Extract the (x, y) coordinate from the center of the cell holding the provided text.  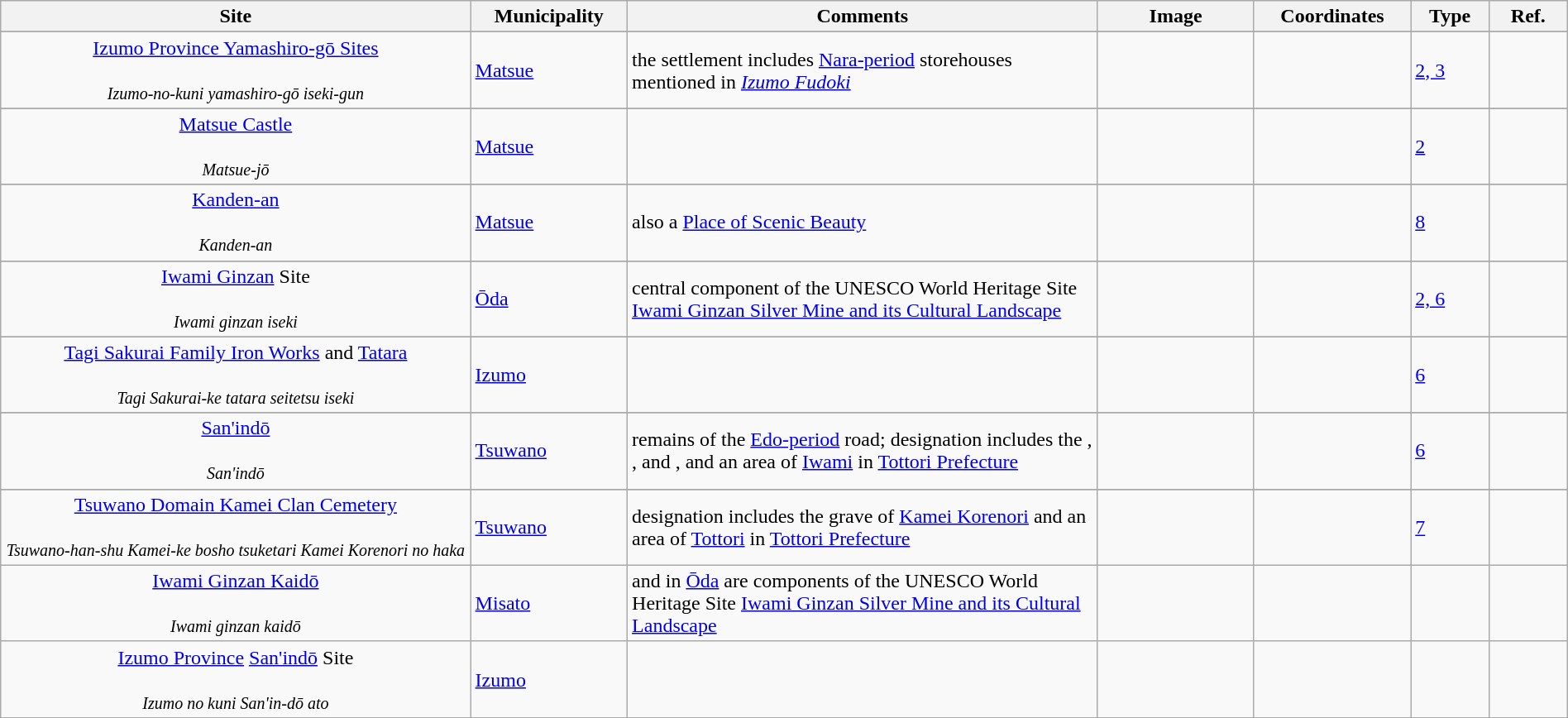
Comments (863, 17)
San'indōSan'indō (236, 451)
designation includes the grave of Kamei Korenori and an area of Tottori in Tottori Prefecture (863, 527)
Image (1176, 17)
Izumo Province Yamashiro-gō SitesIzumo-no-kuni yamashiro-gō iseki-gun (236, 70)
Ōda (549, 299)
Coordinates (1331, 17)
Type (1451, 17)
7 (1451, 527)
Municipality (549, 17)
the settlement includes Nara-period storehouses mentioned in Izumo Fudoki (863, 70)
Matsue CastleMatsue-jō (236, 146)
2 (1451, 146)
Iwami Ginzan SiteIwami ginzan iseki (236, 299)
central component of the UNESCO World Heritage Site Iwami Ginzan Silver Mine and its Cultural Landscape (863, 299)
2, 3 (1451, 70)
Ref. (1528, 17)
Site (236, 17)
Iwami Ginzan KaidōIwami ginzan kaidō (236, 603)
2, 6 (1451, 299)
and in Ōda are components of the UNESCO World Heritage Site Iwami Ginzan Silver Mine and its Cultural Landscape (863, 603)
Kanden-anKanden-an (236, 223)
Tsuwano Domain Kamei Clan CemeteryTsuwano-han-shu Kamei-ke bosho tsuketari Kamei Korenori no haka (236, 527)
Izumo Province San'indō SiteIzumo no kuni San'in-dō ato (236, 679)
Misato (549, 603)
remains of the Edo-period road; designation includes the , , and , and an area of Iwami in Tottori Prefecture (863, 451)
Tagi Sakurai Family Iron Works and TataraTagi Sakurai-ke tatara seitetsu iseki (236, 375)
8 (1451, 223)
also a Place of Scenic Beauty (863, 223)
